Provide the (x, y) coordinate of the cell's center where the given text is located.  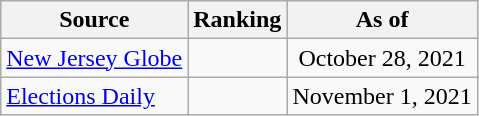
New Jersey Globe (94, 58)
As of (382, 20)
Source (94, 20)
Ranking (238, 20)
Elections Daily (94, 96)
November 1, 2021 (382, 96)
October 28, 2021 (382, 58)
